Determine the [x, y] coordinate at the center of the cell enclosing the given text.  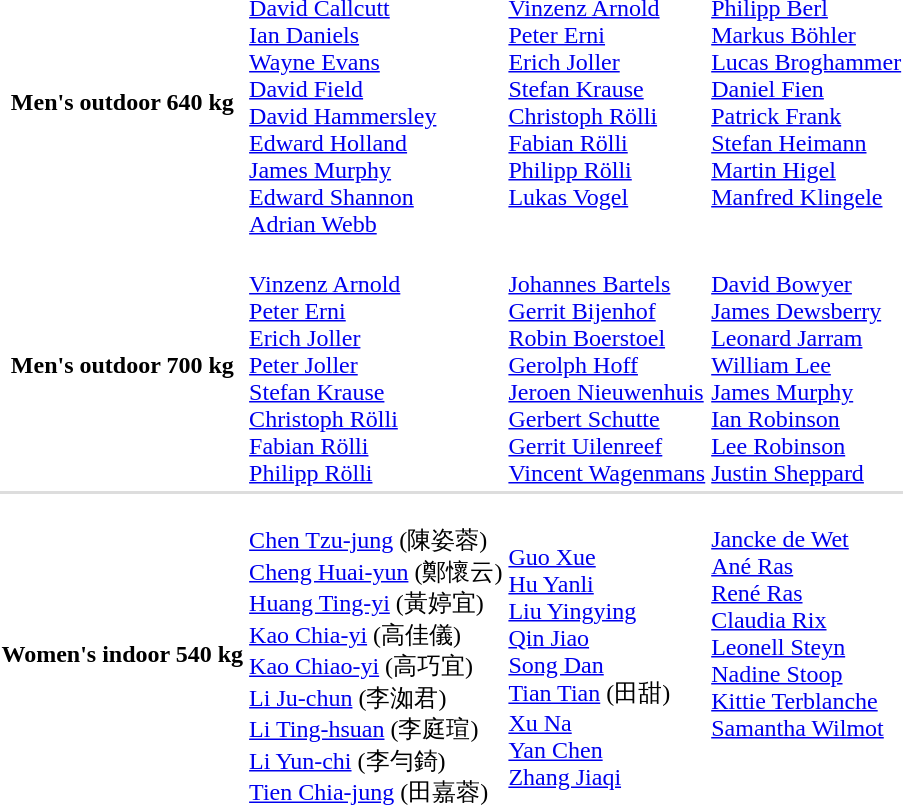
Men's outdoor 700 kg [122, 365]
Vinzenz ArnoldPeter ErniErich JollerPeter JollerStefan KrauseChristoph RölliFabian RölliPhilipp Rölli [376, 365]
Johannes BartelsGerrit BijenhofRobin BoerstoelGerolph HoffJeroen NieuwenhuisGerbert SchutteGerrit UilenreefVincent Wagenmans [607, 365]
David BowyerJames DewsberryLeonard JarramWilliam LeeJames MurphyIan RobinsonLee RobinsonJustin Sheppard [806, 365]
